Search for the cell housing the specified text and yield its (x, y) center coordinate. 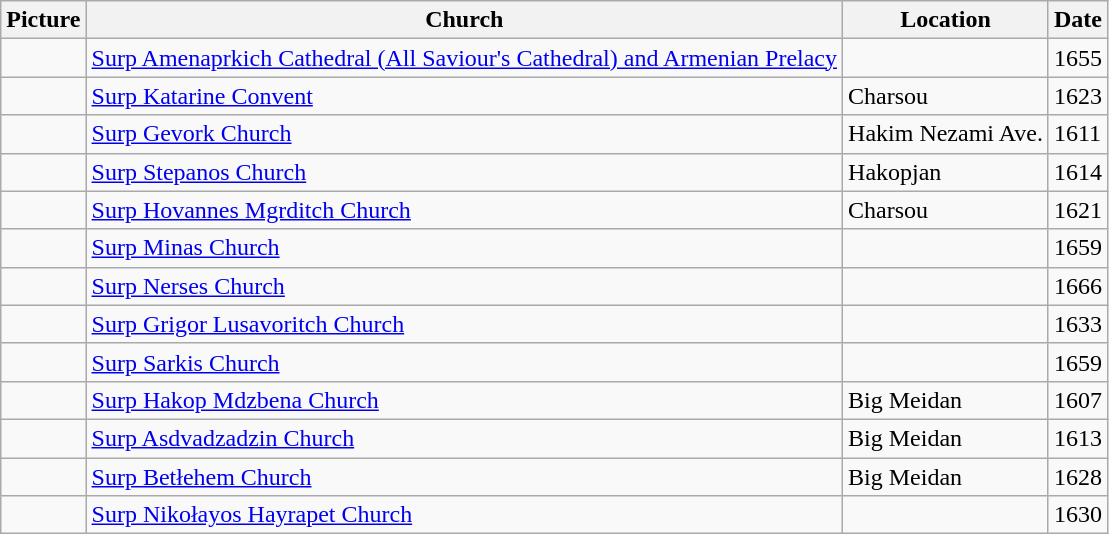
1614 (1078, 172)
1607 (1078, 400)
Surp Sarkis Church (464, 362)
Surp Minas Church (464, 248)
Surp Betłehem Church (464, 477)
Surp Grigor Lusavoritch Church (464, 324)
Surp Nerses Church (464, 286)
Date (1078, 20)
Surp Gevork Church (464, 134)
Surp Nikołayos Hayrapet Church (464, 515)
1655 (1078, 58)
1628 (1078, 477)
Hakopjan (946, 172)
Surp Stepanos Church (464, 172)
1613 (1078, 438)
Church (464, 20)
1630 (1078, 515)
Surp Hovannes Mgrditch Church (464, 210)
1633 (1078, 324)
1611 (1078, 134)
1621 (1078, 210)
Surp Hakop Mdzbena Church (464, 400)
1666 (1078, 286)
Picture (44, 20)
Hakim Nezami Ave. (946, 134)
Surp Katarine Convent (464, 96)
Surp Asdvadzadzin Church (464, 438)
Location (946, 20)
1623 (1078, 96)
Surp Amenaprkich Cathedral (All Saviour's Cathedral) and Armenian Prelacy (464, 58)
